Return the [x, y] coordinate for the center point of the cell that contains the specified text.  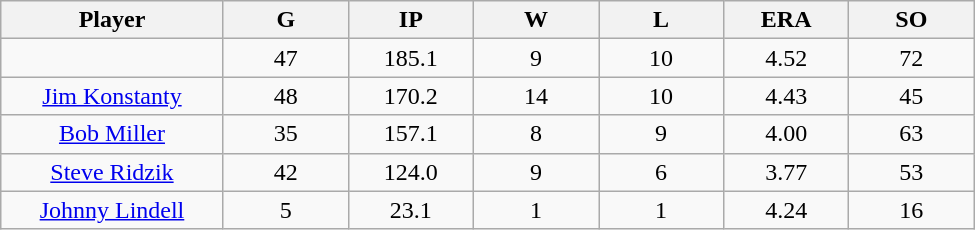
Jim Konstanty [112, 96]
IP [410, 20]
Steve Ridzik [112, 172]
6 [662, 172]
42 [286, 172]
124.0 [410, 172]
170.2 [410, 96]
72 [912, 58]
ERA [786, 20]
Player [112, 20]
W [536, 20]
157.1 [410, 134]
185.1 [410, 58]
5 [286, 210]
47 [286, 58]
8 [536, 134]
35 [286, 134]
53 [912, 172]
G [286, 20]
L [662, 20]
23.1 [410, 210]
4.24 [786, 210]
14 [536, 96]
63 [912, 134]
SO [912, 20]
45 [912, 96]
4.43 [786, 96]
4.00 [786, 134]
Johnny Lindell [112, 210]
16 [912, 210]
4.52 [786, 58]
48 [286, 96]
Bob Miller [112, 134]
3.77 [786, 172]
